Scan for the cell matching the given text and deliver its (x, y) coordinate at center. 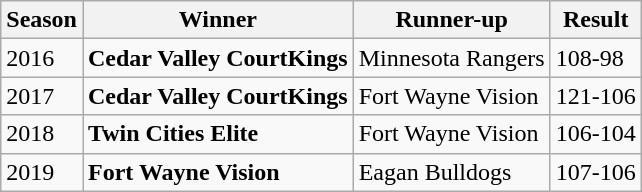
Season (42, 20)
2019 (42, 172)
Result (596, 20)
Minnesota Rangers (452, 58)
Winner (218, 20)
106-104 (596, 134)
2018 (42, 134)
121-106 (596, 96)
2016 (42, 58)
Runner-up (452, 20)
107-106 (596, 172)
108-98 (596, 58)
Twin Cities Elite (218, 134)
2017 (42, 96)
Eagan Bulldogs (452, 172)
